Find where the given text appears and provide that cell's center as (X, Y) coordinate. 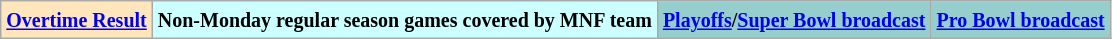
Overtime Result (77, 20)
Playoffs/Super Bowl broadcast (794, 20)
Pro Bowl broadcast (1020, 20)
Non-Monday regular season games covered by MNF team (404, 20)
